Capture the cell that displays the provided text and extract its [X, Y] central coordinate. 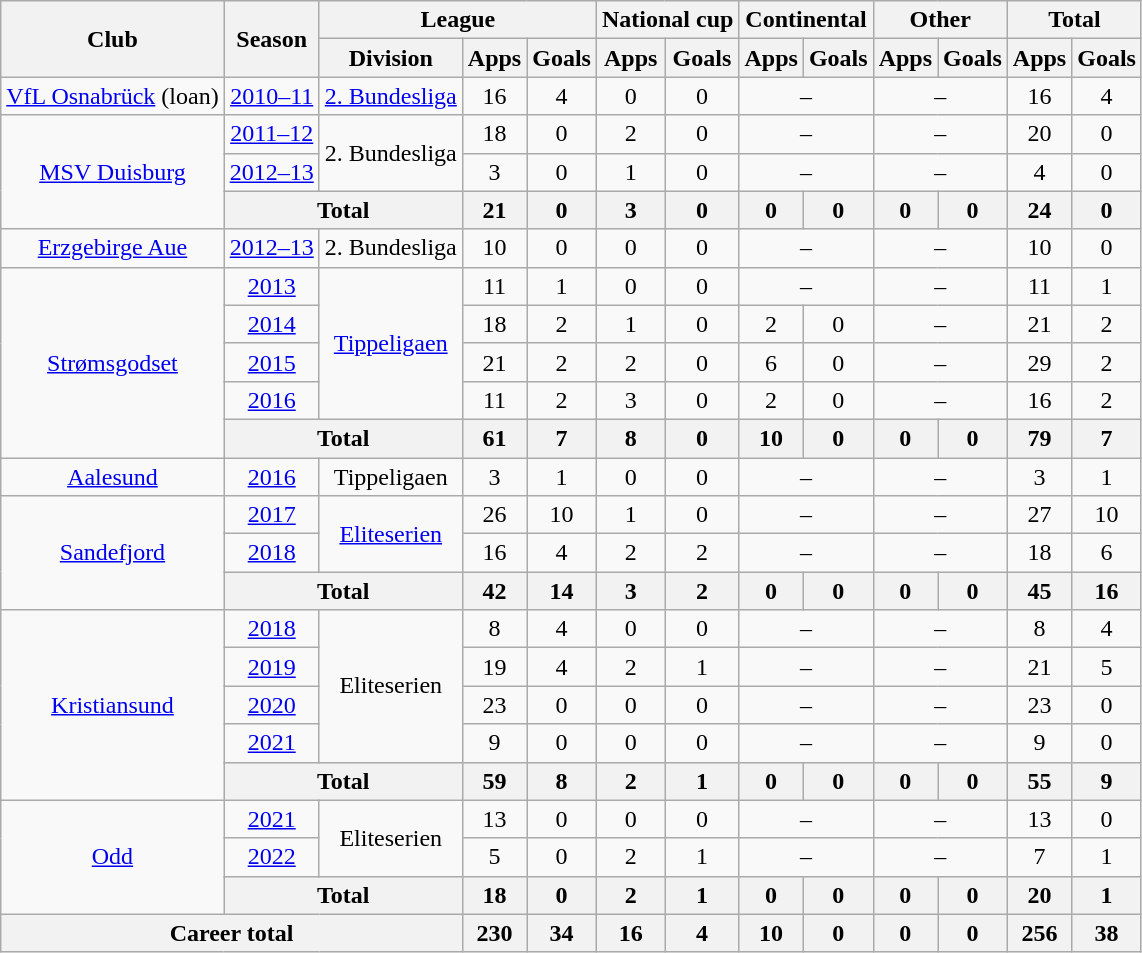
79 [1039, 438]
61 [494, 438]
2015 [272, 362]
55 [1039, 781]
Season [272, 39]
2014 [272, 324]
National cup [667, 20]
256 [1039, 933]
2011–12 [272, 134]
Erzgebirge Aue [112, 248]
2017 [272, 515]
Kristiansund [112, 705]
Continental [806, 20]
2019 [272, 667]
Club [112, 39]
Career total [232, 933]
42 [494, 591]
59 [494, 781]
Odd [112, 857]
Sandefjord [112, 553]
Division [390, 58]
2010–11 [272, 96]
2022 [272, 857]
2020 [272, 705]
Aalesund [112, 477]
230 [494, 933]
14 [562, 591]
45 [1039, 591]
29 [1039, 362]
38 [1107, 933]
2013 [272, 286]
34 [562, 933]
VfL Osnabrück (loan) [112, 96]
Strømsgodset [112, 362]
27 [1039, 515]
League [458, 20]
26 [494, 515]
MSV Duisburg [112, 172]
Other [940, 20]
19 [494, 667]
24 [1039, 210]
